Pinpoint the cell where the given text exists, returning its (x, y) midpoint coordinate. 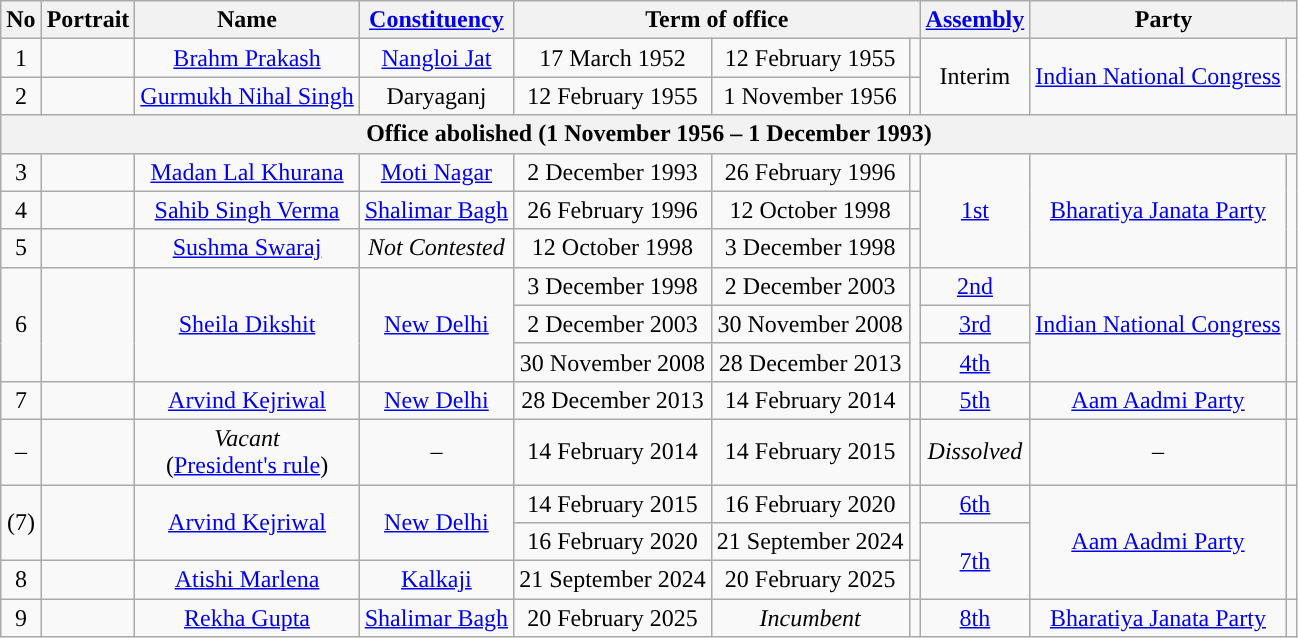
17 March 1952 (613, 58)
Not Contested (436, 248)
8th (975, 618)
Moti Nagar (436, 172)
Office abolished (1 November 1956 – 1 December 1993) (649, 134)
3rd (975, 324)
Vacant(President's rule) (247, 452)
9 (21, 618)
1st (975, 210)
6th (975, 503)
2 (21, 96)
8 (21, 580)
Party (1164, 20)
3 (21, 172)
No (21, 20)
Sushma Swaraj (247, 248)
Rekha Gupta (247, 618)
Constituency (436, 20)
4th (975, 362)
Dissolved (975, 452)
2nd (975, 286)
Term of office (717, 20)
Brahm Prakash (247, 58)
Gurmukh Nihal Singh (247, 96)
5th (975, 400)
Daryaganj (436, 96)
1 (21, 58)
7 (21, 400)
Kalkaji (436, 580)
4 (21, 210)
6 (21, 324)
Portrait (88, 20)
Sahib Singh Verma (247, 210)
Atishi Marlena (247, 580)
(7) (21, 522)
Madan Lal Khurana (247, 172)
Incumbent (810, 618)
5 (21, 248)
Nangloi Jat (436, 58)
2 December 1993 (613, 172)
Name (247, 20)
1 November 1956 (810, 96)
Assembly (975, 20)
Interim (975, 77)
7th (975, 561)
Sheila Dikshit (247, 324)
